Return the [X, Y] coordinate for the center point of the cell that contains the specified text.  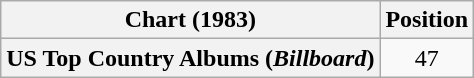
47 [427, 58]
Chart (1983) [190, 20]
US Top Country Albums (Billboard) [190, 58]
Position [427, 20]
